Identify which cell holds the provided text, then report its [x, y] central coordinate. 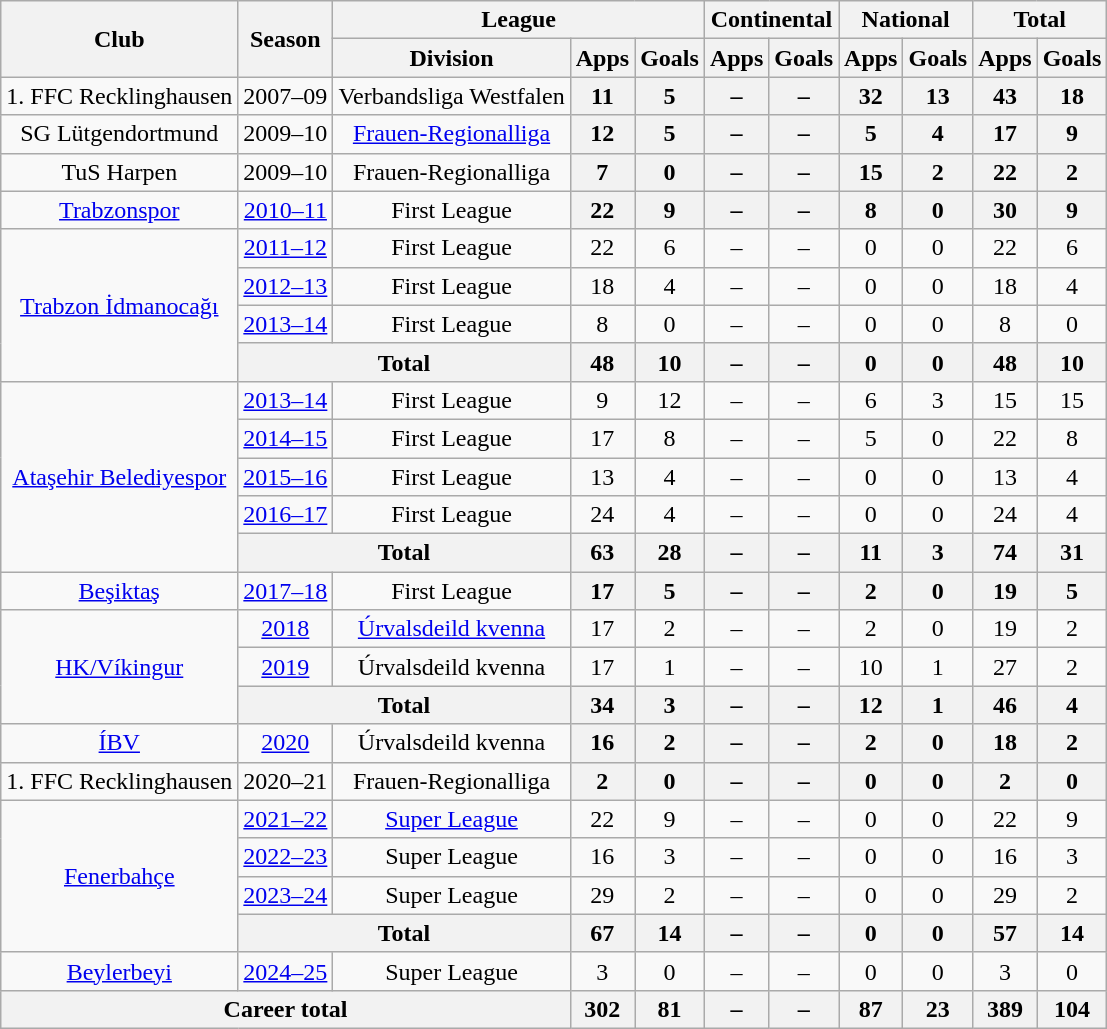
2020 [286, 743]
2012–13 [286, 286]
27 [1005, 667]
Season [286, 39]
87 [871, 1009]
Fenerbahçe [120, 876]
2014–15 [286, 438]
74 [1005, 553]
2019 [286, 667]
2023–24 [286, 895]
Beşiktaş [120, 591]
Trabzonspor [120, 210]
Verbandsliga Westfalen [452, 96]
63 [602, 553]
389 [1005, 1009]
43 [1005, 96]
Trabzon İdmanocağı [120, 305]
Beylerbeyi [120, 971]
2024–25 [286, 971]
2015–16 [286, 477]
TuS Harpen [120, 172]
31 [1072, 553]
League [518, 20]
Career total [286, 1009]
28 [670, 553]
Continental [771, 20]
2018 [286, 629]
HK/Víkingur [120, 667]
32 [871, 96]
Club [120, 39]
ÍBV [120, 743]
81 [670, 1009]
7 [602, 172]
104 [1072, 1009]
2020–21 [286, 781]
2022–23 [286, 857]
30 [1005, 210]
67 [602, 933]
SG Lütgendortmund [120, 134]
2011–12 [286, 248]
2016–17 [286, 515]
2017–18 [286, 591]
57 [1005, 933]
34 [602, 705]
Division [452, 58]
2010–11 [286, 210]
2021–22 [286, 819]
2007–09 [286, 96]
46 [1005, 705]
National [906, 20]
23 [938, 1009]
Ataşehir Belediyespor [120, 476]
302 [602, 1009]
